Identify which cell holds the provided text, then report its [x, y] central coordinate. 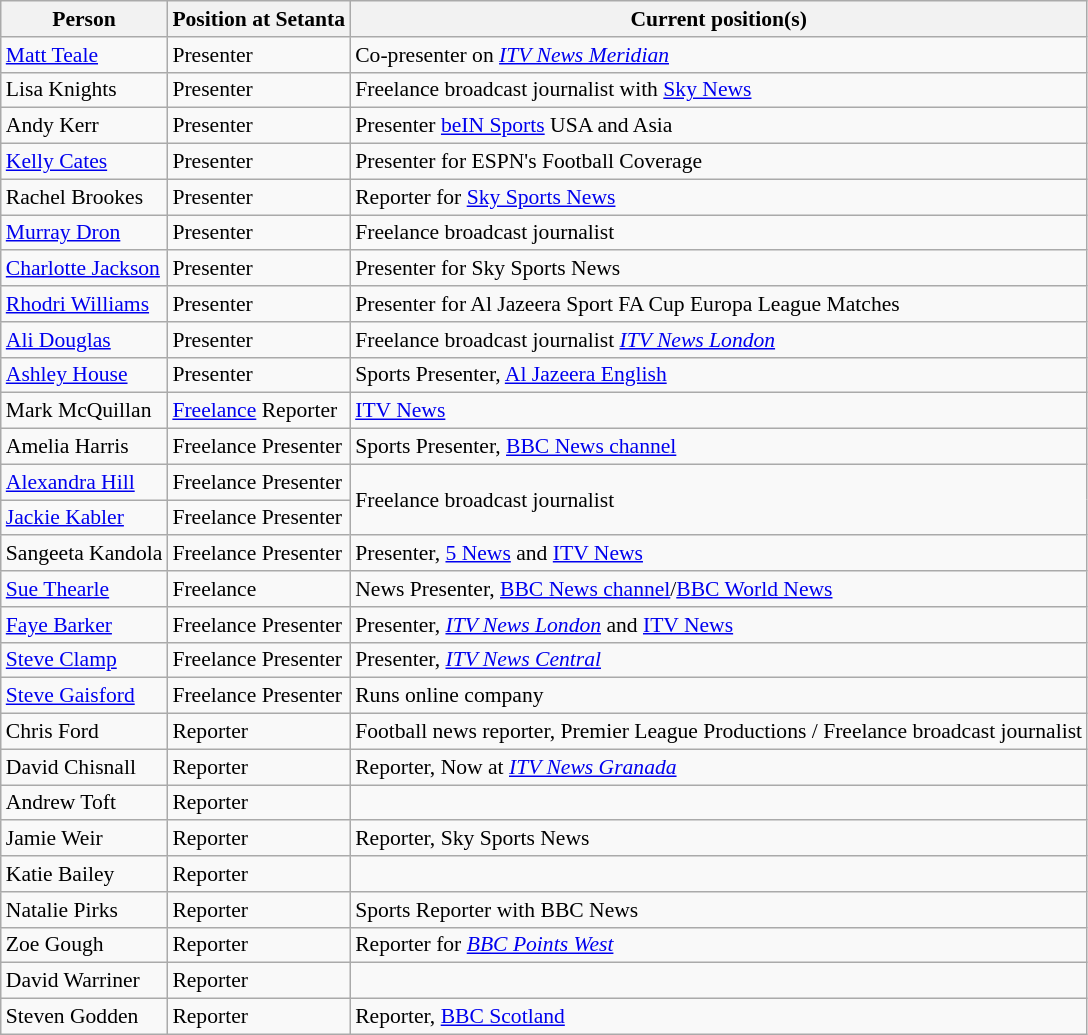
Faye Barker [84, 625]
Katie Bailey [84, 874]
Sangeeta Kandola [84, 554]
Matt Teale [84, 55]
Presenter, ITV News Central [718, 660]
Natalie Pirks [84, 910]
ITV News [718, 411]
Sports Reporter with BBC News [718, 910]
Jamie Weir [84, 839]
David Chisnall [84, 767]
Ali Douglas [84, 340]
Presenter for Sky Sports News [718, 269]
Amelia Harris [84, 447]
Presenter, ITV News London and ITV News [718, 625]
Presenter for Al Jazeera Sport FA Cup Europa League Matches [718, 304]
Freelance broadcast journalist with Sky News [718, 90]
Presenter, 5 News and ITV News [718, 554]
Alexandra Hill [84, 482]
Person [84, 19]
Reporter, Sky Sports News [718, 839]
Freelance broadcast journalist ITV News London [718, 340]
Kelly Cates [84, 162]
Presenter beIN Sports USA and Asia [718, 126]
Sports Presenter, BBC News channel [718, 447]
Freelance Reporter [258, 411]
Reporter, Now at ITV News Granada [718, 767]
Rhodri Williams [84, 304]
Zoe Gough [84, 945]
Murray Dron [84, 233]
Position at Setanta [258, 19]
Lisa Knights [84, 90]
Co-presenter on ITV News Meridian [718, 55]
Steve Clamp [84, 660]
Andy Kerr [84, 126]
Mark McQuillan [84, 411]
David Warriner [84, 981]
Steve Gaisford [84, 696]
News Presenter, BBC News channel/BBC World News [718, 589]
Steven Godden [84, 1017]
Presenter for ESPN's Football Coverage [718, 162]
Charlotte Jackson [84, 269]
Rachel Brookes [84, 197]
Sports Presenter, Al Jazeera English [718, 375]
Reporter, BBC Scotland [718, 1017]
Freelance [258, 589]
Sue Thearle [84, 589]
Reporter for BBC Points West [718, 945]
Current position(s) [718, 19]
Chris Ford [84, 732]
Ashley House [84, 375]
Runs online company [718, 696]
Reporter for Sky Sports News [718, 197]
Jackie Kabler [84, 518]
Football news reporter, Premier League Productions / Freelance broadcast journalist [718, 732]
Andrew Toft [84, 803]
